From the cell containing the given text, extract its center point as [x, y] coordinate. 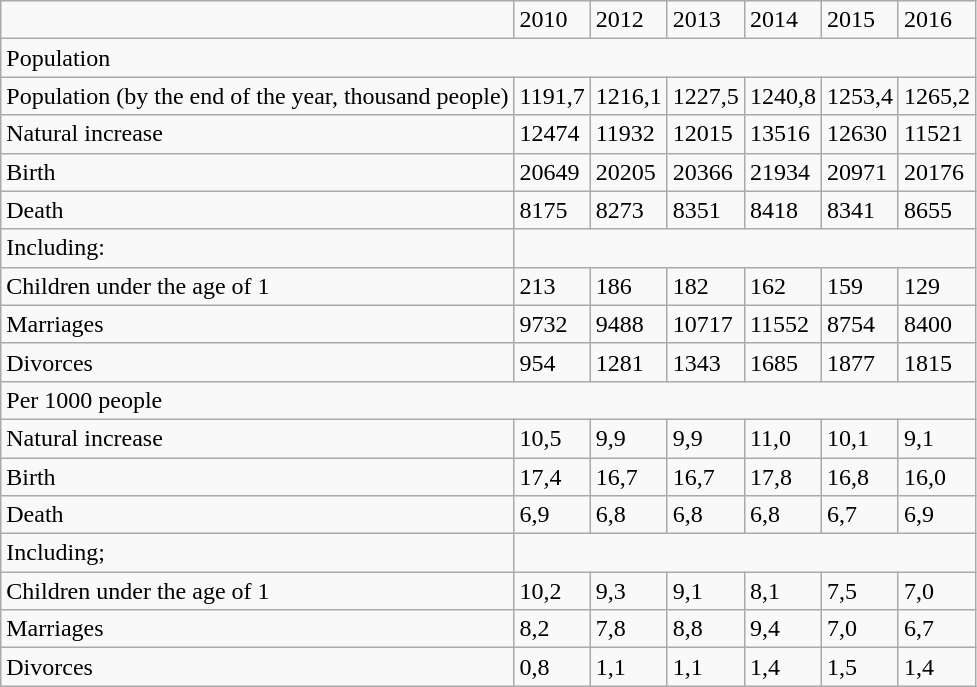
8341 [860, 210]
17,8 [782, 477]
8418 [782, 210]
2016 [936, 20]
9,4 [782, 629]
Population [488, 58]
Including: [258, 248]
11552 [782, 324]
9488 [628, 324]
2010 [552, 20]
13516 [782, 134]
8655 [936, 210]
Including; [258, 553]
16,0 [936, 477]
8351 [706, 210]
8,1 [782, 591]
1,5 [860, 667]
1281 [628, 362]
1877 [860, 362]
20366 [706, 172]
8400 [936, 324]
17,4 [552, 477]
213 [552, 286]
1240,8 [782, 96]
8175 [552, 210]
8754 [860, 324]
8,8 [706, 629]
1343 [706, 362]
1191,7 [552, 96]
10,1 [860, 438]
11521 [936, 134]
2012 [628, 20]
12015 [706, 134]
10,2 [552, 591]
Population (by the end of the year, thousand people) [258, 96]
1685 [782, 362]
129 [936, 286]
159 [860, 286]
2014 [782, 20]
8,2 [552, 629]
2015 [860, 20]
1227,5 [706, 96]
12630 [860, 134]
162 [782, 286]
1253,4 [860, 96]
Per 1000 people [488, 400]
9732 [552, 324]
186 [628, 286]
10,5 [552, 438]
2013 [706, 20]
20649 [552, 172]
7,8 [628, 629]
954 [552, 362]
8273 [628, 210]
20205 [628, 172]
11,0 [782, 438]
1216,1 [628, 96]
21934 [782, 172]
20971 [860, 172]
1265,2 [936, 96]
7,5 [860, 591]
9,3 [628, 591]
20176 [936, 172]
182 [706, 286]
12474 [552, 134]
1815 [936, 362]
0,8 [552, 667]
16,8 [860, 477]
11932 [628, 134]
10717 [706, 324]
